Detect which cell encompasses the target text, then output its (x, y) center coordinate. 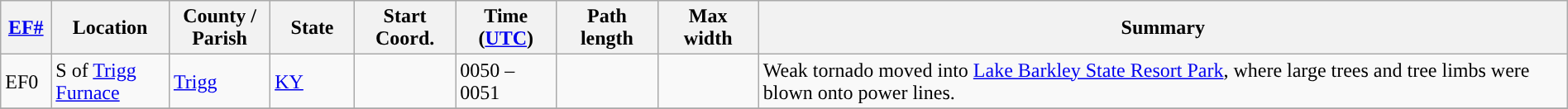
EF0 (26, 81)
State (313, 28)
Trigg (219, 81)
Start Coord. (404, 28)
Weak tornado moved into Lake Barkley State Resort Park, where large trees and tree limbs were blown onto power lines. (1163, 81)
Time (UTC) (506, 28)
County / Parish (219, 28)
S of Trigg Furnace (111, 81)
Location (111, 28)
Path length (607, 28)
Max width (708, 28)
0050 – 0051 (506, 81)
KY (313, 81)
EF# (26, 28)
Summary (1163, 28)
